Identify which cell holds the provided text, then report its (x, y) central coordinate. 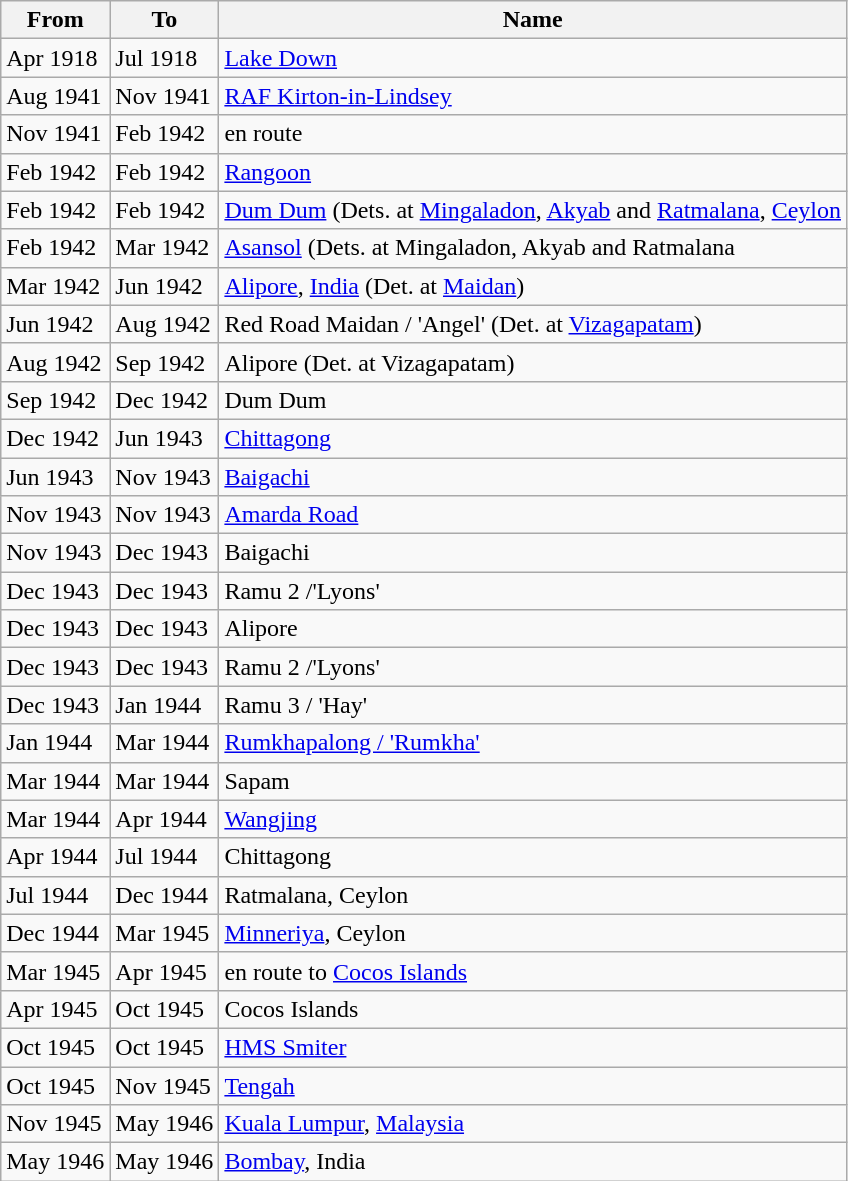
HMS Smiter (533, 1047)
Dum Dum (Dets. at Mingaladon, Akyab and Ratmalana, Ceylon (533, 210)
en route (533, 134)
From (56, 20)
Ratmalana, Ceylon (533, 895)
Rangoon (533, 172)
Kuala Lumpur, Malaysia (533, 1124)
Amarda Road (533, 515)
Alipore (Det. at Vizagapatam) (533, 362)
Dum Dum (533, 400)
Tengah (533, 1085)
Name (533, 20)
Bombay, India (533, 1162)
Wangjing (533, 819)
Sapam (533, 781)
Rumkhapalong / 'Rumkha' (533, 743)
Minneriya, Ceylon (533, 933)
Jul 1918 (164, 58)
Lake Down (533, 58)
Alipore (533, 629)
en route to Cocos Islands (533, 971)
Ramu 3 / 'Hay' (533, 705)
Asansol (Dets. at Mingaladon, Akyab and Ratmalana (533, 248)
RAF Kirton-in-Lindsey (533, 96)
Cocos Islands (533, 1009)
Apr 1918 (56, 58)
Red Road Maidan / 'Angel' (Det. at Vizagapatam) (533, 324)
Aug 1941 (56, 96)
To (164, 20)
Alipore, India (Det. at Maidan) (533, 286)
